Provide the (x, y) coordinate of the cell's center where the given text is located.  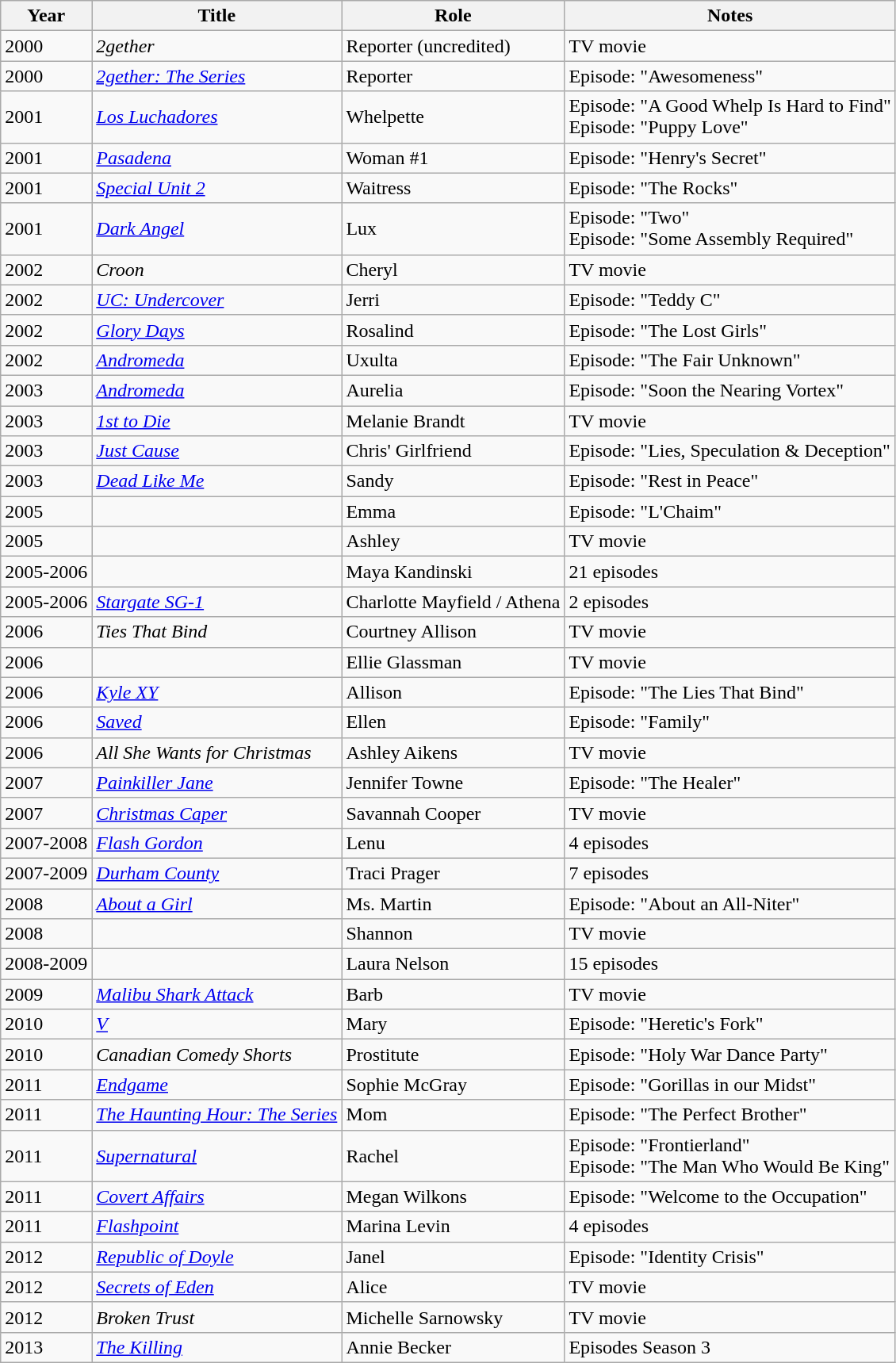
Rosalind (454, 330)
Episode: "Holy War Dance Party" (730, 1055)
All She Wants for Christmas (217, 752)
Episode: "Henry's Secret" (730, 158)
Special Unit 2 (217, 188)
Aurelia (454, 390)
Broken Trust (217, 1317)
Dark Angel (217, 228)
Sophie McGray (454, 1085)
Ashley (454, 542)
V (217, 1024)
Prostitute (454, 1055)
The Killing (217, 1347)
Alice (454, 1287)
Episode: "The Lost Girls" (730, 330)
Mary (454, 1024)
Episode: "The Perfect Brother" (730, 1115)
Episode: "Two"Episode: "Some Assembly Required" (730, 228)
21 episodes (730, 572)
2gether: The Series (217, 76)
Ellie Glassman (454, 662)
Allison (454, 692)
Stargate SG-1 (217, 602)
Just Cause (217, 451)
Episode: "About an All-Niter" (730, 903)
Emma (454, 511)
Barb (454, 994)
Marina Levin (454, 1227)
Los Luchadores (217, 117)
2013 (46, 1347)
Episode: "Teddy C" (730, 300)
Flash Gordon (217, 843)
Episode: "Lies, Speculation & Deception" (730, 451)
Lenu (454, 843)
Malibu Shark Attack (217, 994)
Episode: "Rest in Peace" (730, 481)
Episode: "Welcome to the Occupation" (730, 1196)
Uxulta (454, 360)
Dead Like Me (217, 481)
Episode: "Awesomeness" (730, 76)
Painkiller Jane (217, 783)
Episode: "Frontierland"Episode: "The Man Who Would Be King" (730, 1156)
2008-2009 (46, 964)
Reporter (uncredited) (454, 46)
Episode: "Gorillas in our Midst" (730, 1085)
Waitress (454, 188)
Notes (730, 16)
Episode: "Soon the Nearing Vortex" (730, 390)
Melanie Brandt (454, 421)
Cheryl (454, 270)
Ashley Aikens (454, 752)
Episode: "Heretic's Fork" (730, 1024)
Endgame (217, 1085)
Sandy (454, 481)
Woman #1 (454, 158)
Ms. Martin (454, 903)
Savannah Cooper (454, 813)
Glory Days (217, 330)
Canadian Comedy Shorts (217, 1055)
2007-2008 (46, 843)
Annie Becker (454, 1347)
Jerri (454, 300)
About a Girl (217, 903)
Traci Prager (454, 873)
2 episodes (730, 602)
Whelpette (454, 117)
UC: Undercover (217, 300)
Ties That Bind (217, 632)
Episode: "The Lies That Bind" (730, 692)
7 episodes (730, 873)
Chris' Girlfriend (454, 451)
Republic of Doyle (217, 1257)
15 episodes (730, 964)
Ellen (454, 722)
Episode: "Family" (730, 722)
Flashpoint (217, 1227)
Rachel (454, 1156)
Laura Nelson (454, 964)
The Haunting Hour: The Series (217, 1115)
Janel (454, 1257)
Michelle Sarnowsky (454, 1317)
Secrets of Eden (217, 1287)
Episodes Season 3 (730, 1347)
Year (46, 16)
Episode: "The Healer" (730, 783)
2gether (217, 46)
1st to Die (217, 421)
Megan Wilkons (454, 1196)
Kyle XY (217, 692)
Episode: "The Fair Unknown" (730, 360)
Jennifer Towne (454, 783)
Croon (217, 270)
Pasadena (217, 158)
Reporter (454, 76)
Shannon (454, 934)
Mom (454, 1115)
2007-2009 (46, 873)
Title (217, 16)
Covert Affairs (217, 1196)
Role (454, 16)
Maya Kandinski (454, 572)
Episode: "L'Chaim" (730, 511)
Durham County (217, 873)
Christmas Caper (217, 813)
2009 (46, 994)
Episode: "Identity Crisis" (730, 1257)
Lux (454, 228)
Courtney Allison (454, 632)
Charlotte Mayfield / Athena (454, 602)
Saved (217, 722)
Episode: "The Rocks" (730, 188)
Supernatural (217, 1156)
Episode: "A Good Whelp Is Hard to Find"Episode: "Puppy Love" (730, 117)
